Locate the cell with the specified text and output its (x, y) center coordinate. 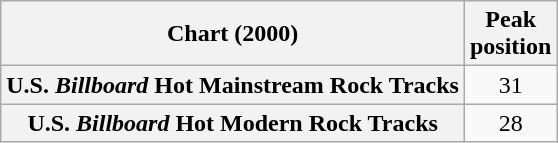
Peakposition (510, 34)
U.S. Billboard Hot Modern Rock Tracks (233, 123)
31 (510, 85)
28 (510, 123)
U.S. Billboard Hot Mainstream Rock Tracks (233, 85)
Chart (2000) (233, 34)
